Detect which cell encompasses the target text, then output its (X, Y) center coordinate. 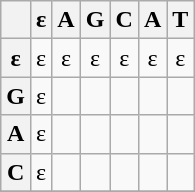
T (180, 20)
